Return the (x, y) coordinate for the center point of the cell that contains the specified text.  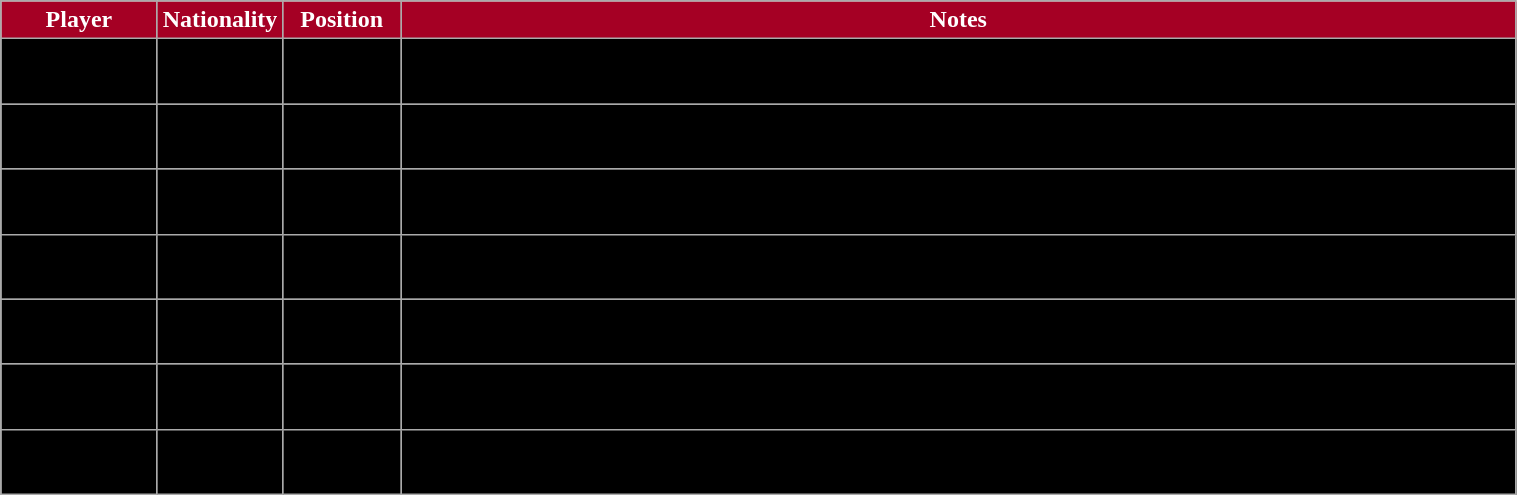
Kaitlin Spurling, (79, 462)
Josephine Pucci, (79, 332)
Boston Bruins John B. Carlton Award winner in 2009, member of the USA U-18 National Team that won the IIHF World Championship in 2009 (959, 202)
Notes (959, 20)
Minnesota Ms. Hockey top five finalist in 2009, member of the state championship team in hockey in 2007 and 2009 (959, 136)
Captain of the Mid Fairfield Connecticut Stars which took silver in 2005 and bronze in 2008 and 2009 at the USA Hockey Nationals (959, 332)
Laura Bellamy (79, 72)
Minnesota Ms. Hockey top five finalist in 2009 led team to state hockey championship and was a member of the all-tournament team in 2005 (959, 396)
Jillian Dempsey, (79, 202)
Position (342, 20)
Hilary Hayssen, (79, 266)
Margaret Chute, (79, 136)
Kelsey Romatoski, (79, 396)
Nationality (220, 20)
Chuck Vernon Award winner as Division I Tournament MVP in 2008, Eastern Independent League MVP in 2006 and 2007 (959, 462)
Player (79, 20)
Goaltender (342, 72)
